Capture the cell that displays the provided text and extract its (x, y) central coordinate. 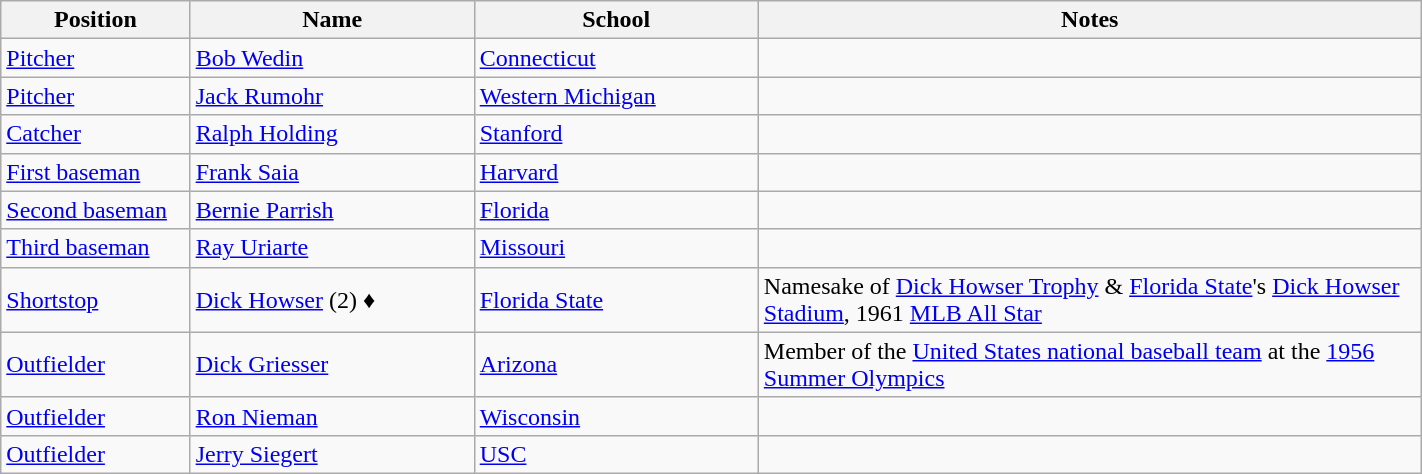
Arizona (616, 364)
Position (96, 20)
Member of the United States national baseball team at the 1956 Summer Olympics (1090, 364)
Wisconsin (616, 416)
Florida (616, 210)
Missouri (616, 248)
Shortstop (96, 300)
Jerry Siegert (332, 454)
USC (616, 454)
Bernie Parrish (332, 210)
Ron Nieman (332, 416)
Bob Wedin (332, 58)
Dick Howser (2) ♦ (332, 300)
Name (332, 20)
Second baseman (96, 210)
Catcher (96, 134)
Namesake of Dick Howser Trophy & Florida State's Dick Howser Stadium, 1961 MLB All Star (1090, 300)
Harvard (616, 172)
Third baseman (96, 248)
Stanford (616, 134)
Ralph Holding (332, 134)
Dick Griesser (332, 364)
First baseman (96, 172)
Ray Uriarte (332, 248)
Frank Saia (332, 172)
Jack Rumohr (332, 96)
Florida State (616, 300)
Western Michigan (616, 96)
Connecticut (616, 58)
Notes (1090, 20)
School (616, 20)
